Detect which cell encompasses the target text, then output its (x, y) center coordinate. 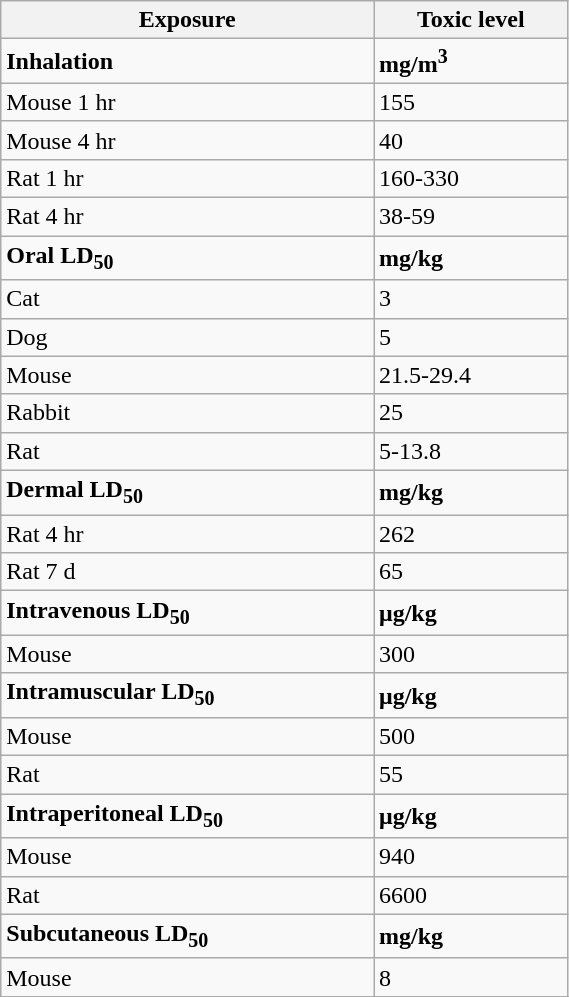
mg/m3 (472, 62)
Rat 7 d (188, 572)
3 (472, 299)
5-13.8 (472, 451)
Toxic level (472, 20)
Inhalation (188, 62)
40 (472, 140)
21.5-29.4 (472, 375)
Oral LD50 (188, 258)
Rat 1 hr (188, 178)
Exposure (188, 20)
500 (472, 736)
5 (472, 337)
6600 (472, 895)
65 (472, 572)
Subcutaneous LD50 (188, 936)
940 (472, 857)
Intravenous LD50 (188, 613)
Mouse 1 hr (188, 102)
8 (472, 977)
38-59 (472, 217)
Intramuscular LD50 (188, 695)
Intraperitoneal LD50 (188, 816)
Mouse 4 hr (188, 140)
155 (472, 102)
55 (472, 775)
Rabbit (188, 413)
Cat (188, 299)
Dog (188, 337)
Dermal LD50 (188, 492)
160-330 (472, 178)
300 (472, 654)
262 (472, 534)
25 (472, 413)
